Return [x, y] of the center of cell containing provided text 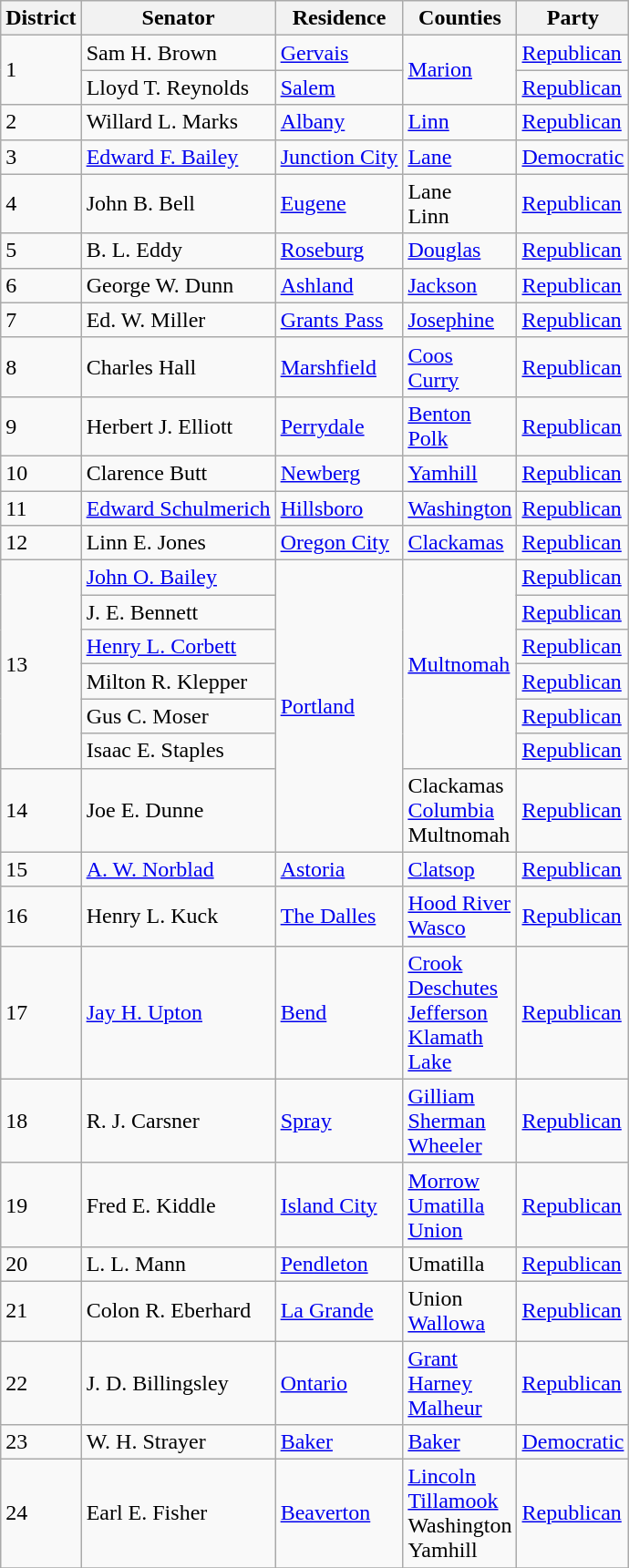
Residence [339, 18]
23 [41, 1442]
A. W. Norblad [179, 869]
The Dalles [339, 917]
LaneLinn [459, 204]
CoosCurry [459, 366]
Beaverton [339, 1514]
R. J. Carsner [179, 1121]
21 [41, 1310]
7 [41, 320]
John B. Bell [179, 204]
Milton R. Klepper [179, 682]
J. D. Billingsley [179, 1383]
Hillsboro [339, 507]
B. L. Eddy [179, 251]
ClackamasColumbiaMultnomah [459, 810]
10 [41, 473]
20 [41, 1264]
Ashland [339, 285]
Douglas [459, 251]
Edward F. Bailey [179, 157]
13 [41, 664]
Earl E. Fisher [179, 1514]
Bend [339, 1012]
9 [41, 426]
George W. Dunn [179, 285]
Henry L. Kuck [179, 917]
Herbert J. Elliott [179, 426]
3 [41, 157]
18 [41, 1121]
W. H. Strayer [179, 1442]
CrookDeschutesJeffersonKlamathLake [459, 1012]
Linn E. Jones [179, 543]
Grants Pass [339, 320]
Clarence Butt [179, 473]
Hood RiverWasco [459, 917]
Edward Schulmerich [179, 507]
Clackamas [459, 543]
Pendleton [339, 1264]
24 [41, 1514]
Astoria [339, 869]
Gervais [339, 53]
19 [41, 1204]
8 [41, 366]
John O. Bailey [179, 578]
4 [41, 204]
Perrydale [339, 426]
J. E. Bennett [179, 612]
Umatilla [459, 1264]
17 [41, 1012]
Fred E. Kiddle [179, 1204]
Salem [339, 87]
Jay H. Upton [179, 1012]
14 [41, 810]
Roseburg [339, 251]
Ontario [339, 1383]
Portland [339, 706]
Josephine [459, 320]
Gus C. Moser [179, 716]
Spray [339, 1121]
LincolnTillamookWashingtonYamhill [459, 1514]
Ed. W. Miller [179, 320]
GrantHarneyMalheur [459, 1383]
22 [41, 1383]
Multnomah [459, 664]
16 [41, 917]
Senator [179, 18]
12 [41, 543]
2 [41, 122]
Island City [339, 1204]
15 [41, 869]
Party [572, 18]
La Grande [339, 1310]
5 [41, 251]
District [41, 18]
Eugene [339, 204]
Junction City [339, 157]
Albany [339, 122]
BentonPolk [459, 426]
Lane [459, 157]
Joe E. Dunne [179, 810]
GilliamShermanWheeler [459, 1121]
Jackson [459, 285]
MorrowUmatillaUnion [459, 1204]
Newberg [339, 473]
UnionWallowa [459, 1310]
Willard L. Marks [179, 122]
Henry L. Corbett [179, 647]
Counties [459, 18]
1 [41, 70]
Washington [459, 507]
Clatsop [459, 869]
L. L. Mann [179, 1264]
6 [41, 285]
Marion [459, 70]
11 [41, 507]
Yamhill [459, 473]
Lloyd T. Reynolds [179, 87]
Sam H. Brown [179, 53]
Oregon City [339, 543]
Marshfield [339, 366]
Isaac E. Staples [179, 751]
Linn [459, 122]
Colon R. Eberhard [179, 1310]
Charles Hall [179, 366]
